Determine the [X, Y] coordinate at the center of the cell enclosing the given text.  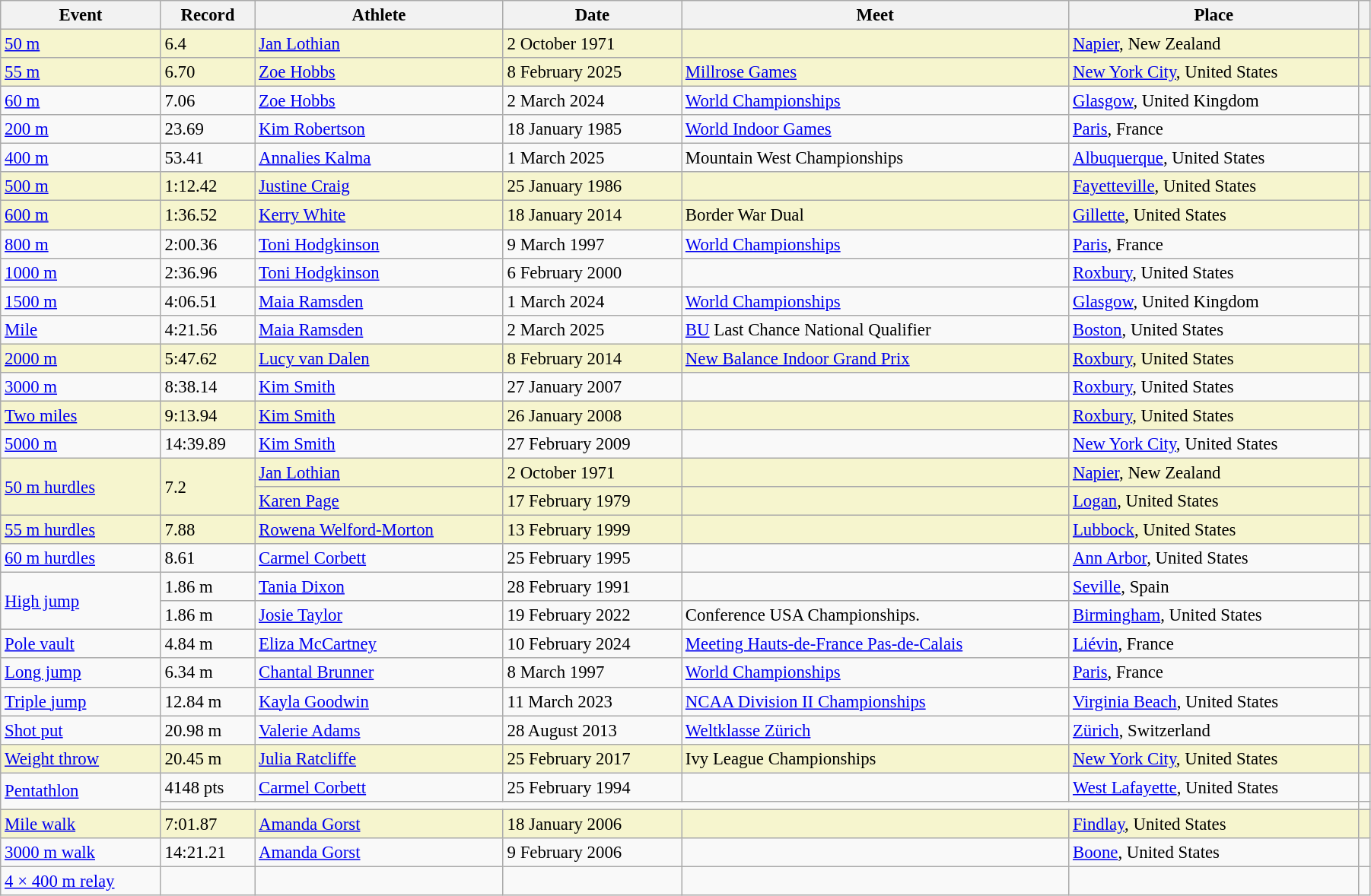
2000 m [81, 358]
28 August 2013 [592, 730]
Lubbock, United States [1214, 530]
9 February 2006 [592, 853]
1:12.42 [208, 186]
Border War Dual [875, 215]
500 m [81, 186]
Eliza McCartney [379, 644]
53.41 [208, 158]
Rowena Welford-Morton [379, 530]
2 March 2025 [592, 329]
Kayla Goodwin [379, 701]
28 February 1991 [592, 587]
Meeting Hauts-de-France Pas-de-Calais [875, 644]
Zürich, Switzerland [1214, 730]
6.4 [208, 44]
Fayetteville, United States [1214, 186]
7:01.87 [208, 824]
Mountain West Championships [875, 158]
Two miles [81, 415]
50 m hurdles [81, 487]
High jump [81, 601]
3000 m walk [81, 853]
20.98 m [208, 730]
27 January 2007 [592, 387]
3000 m [81, 387]
25 February 1995 [592, 558]
25 February 1994 [592, 787]
400 m [81, 158]
18 January 1985 [592, 129]
1:36.52 [208, 215]
Seville, Spain [1214, 587]
55 m hurdles [81, 530]
7.88 [208, 530]
Julia Ratcliffe [379, 758]
60 m hurdles [81, 558]
Kerry White [379, 215]
Shot put [81, 730]
Place [1214, 15]
West Lafayette, United States [1214, 787]
Annalies Kalma [379, 158]
14:39.89 [208, 444]
New Balance Indoor Grand Prix [875, 358]
Lucy van Dalen [379, 358]
8 February 2014 [592, 358]
Justine Craig [379, 186]
1 March 2024 [592, 301]
6 February 2000 [592, 272]
17 February 1979 [592, 501]
2:36.96 [208, 272]
5:47.62 [208, 358]
Record [208, 15]
Long jump [81, 673]
50 m [81, 44]
Boston, United States [1214, 329]
Weight throw [81, 758]
World Indoor Games [875, 129]
Ann Arbor, United States [1214, 558]
Mile walk [81, 824]
Kim Robertson [379, 129]
8:38.14 [208, 387]
9 March 1997 [592, 244]
7.2 [208, 487]
13 February 1999 [592, 530]
Event [81, 15]
Weltklasse Zürich [875, 730]
Boone, United States [1214, 853]
19 February 2022 [592, 615]
2 March 2024 [592, 101]
Liévin, France [1214, 644]
Pole vault [81, 644]
20.45 m [208, 758]
8.61 [208, 558]
8 February 2025 [592, 72]
Date [592, 15]
Tania Dixon [379, 587]
Logan, United States [1214, 501]
800 m [81, 244]
Chantal Brunner [379, 673]
Meet [875, 15]
Valerie Adams [379, 730]
25 February 2017 [592, 758]
4148 pts [208, 787]
7.06 [208, 101]
23.69 [208, 129]
Millrose Games [875, 72]
Virginia Beach, United States [1214, 701]
Josie Taylor [379, 615]
4 × 400 m relay [81, 881]
Gillette, United States [1214, 215]
55 m [81, 72]
18 January 2014 [592, 215]
11 March 2023 [592, 701]
Findlay, United States [1214, 824]
4.84 m [208, 644]
NCAA Division II Championships [875, 701]
18 January 2006 [592, 824]
Ivy League Championships [875, 758]
8 March 1997 [592, 673]
Athlete [379, 15]
200 m [81, 129]
6.70 [208, 72]
Mile [81, 329]
1500 m [81, 301]
10 February 2024 [592, 644]
Karen Page [379, 501]
60 m [81, 101]
1000 m [81, 272]
9:13.94 [208, 415]
26 January 2008 [592, 415]
12.84 m [208, 701]
Triple jump [81, 701]
5000 m [81, 444]
Birmingham, United States [1214, 615]
14:21.21 [208, 853]
1 March 2025 [592, 158]
2:00.36 [208, 244]
Conference USA Championships. [875, 615]
25 January 1986 [592, 186]
BU Last Chance National Qualifier [875, 329]
Pentathlon [81, 791]
4:21.56 [208, 329]
600 m [81, 215]
27 February 2009 [592, 444]
4:06.51 [208, 301]
6.34 m [208, 673]
Albuquerque, United States [1214, 158]
